Determine the [X, Y] coordinate at the center of the cell enclosing the given text.  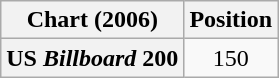
US Billboard 200 [92, 58]
Position [231, 20]
Chart (2006) [92, 20]
150 [231, 58]
